Locate the cell with the specified text and output its [x, y] center coordinate. 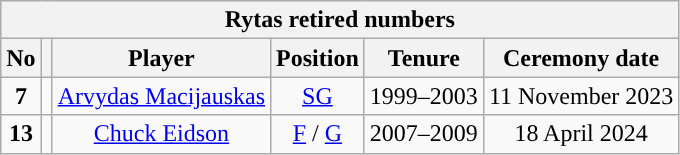
Ceremony date [580, 58]
F / G [318, 134]
1999–2003 [424, 96]
Rytas retired numbers [340, 20]
2007–2009 [424, 134]
Player [161, 58]
Arvydas Macijauskas [161, 96]
13 [21, 134]
18 April 2024 [580, 134]
7 [21, 96]
11 November 2023 [580, 96]
Chuck Eidson [161, 134]
No [21, 58]
SG [318, 96]
Position [318, 58]
Tenure [424, 58]
